Scan for the cell matching the given text and deliver its (X, Y) coordinate at center. 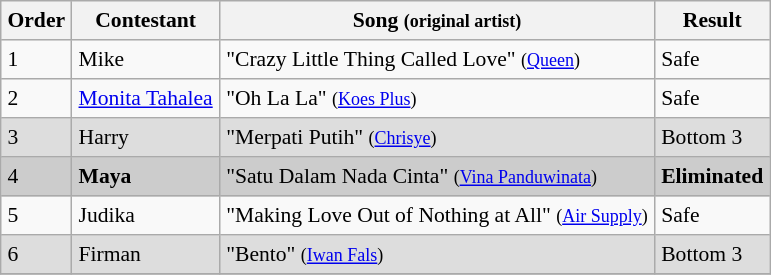
"Bento" (Iwan Fals) (436, 254)
Mike (146, 60)
1 (36, 60)
4 (36, 176)
Monita Tahalea (146, 98)
Eliminated (712, 176)
"Crazy Little Thing Called Love" (Queen) (436, 60)
5 (36, 216)
"Satu Dalam Nada Cinta" (Vina Panduwinata) (436, 176)
Maya (146, 176)
2 (36, 98)
Judika (146, 216)
Firman (146, 254)
3 (36, 138)
Order (36, 20)
"Making Love Out of Nothing at All" (Air Supply) (436, 216)
Contestant (146, 20)
"Merpati Putih" (Chrisye) (436, 138)
Song (original artist) (436, 20)
"Oh La La" (Koes Plus) (436, 98)
6 (36, 254)
Harry (146, 138)
Result (712, 20)
